Determine the (X, Y) coordinate at the center of the cell enclosing the given text.  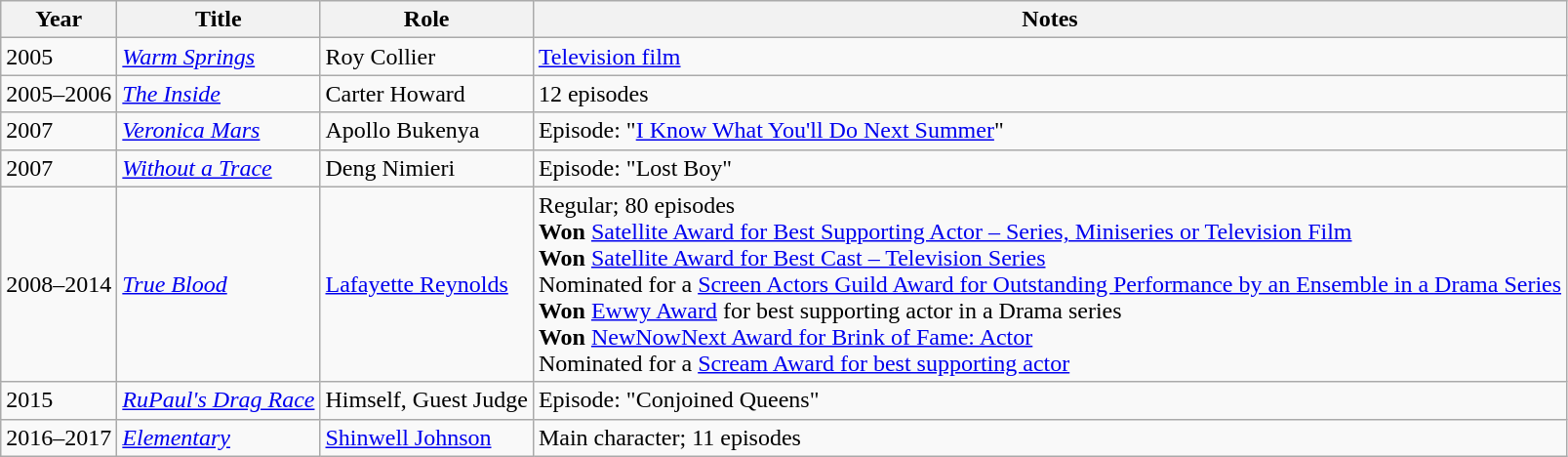
The Inside (219, 94)
Elementary (219, 437)
Episode: "Conjoined Queens" (1050, 400)
2008–2014 (59, 284)
2016–2017 (59, 437)
2005–2006 (59, 94)
Veronica Mars (219, 131)
Lafayette Reynolds (426, 284)
Roy Collier (426, 57)
True Blood (219, 284)
Main character; 11 episodes (1050, 437)
Himself, Guest Judge (426, 400)
Deng Nimieri (426, 168)
2015 (59, 400)
Carter Howard (426, 94)
Warm Springs (219, 57)
RuPaul's Drag Race (219, 400)
Episode: "I Know What You'll Do Next Summer" (1050, 131)
Role (426, 20)
Shinwell Johnson (426, 437)
Television film (1050, 57)
2005 (59, 57)
Year (59, 20)
Without a Trace (219, 168)
Title (219, 20)
12 episodes (1050, 94)
Episode: "Lost Boy" (1050, 168)
Apollo Bukenya (426, 131)
Notes (1050, 20)
